Output the (X, Y) coordinate of the center of the cell containing the given text.  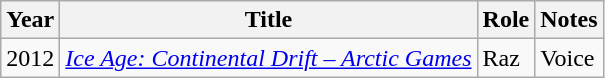
Voice (569, 58)
Role (506, 20)
2012 (30, 58)
Year (30, 20)
Notes (569, 20)
Ice Age: Continental Drift – Arctic Games (268, 58)
Raz (506, 58)
Title (268, 20)
